From the cell containing the given text, extract its center point as (x, y) coordinate. 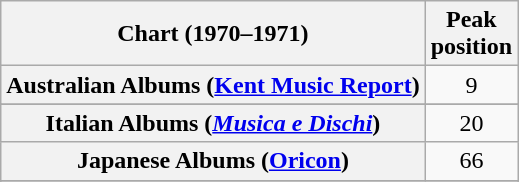
Japanese Albums (Oricon) (213, 161)
Italian Albums (Musica e Dischi) (213, 123)
Peakposition (471, 34)
20 (471, 123)
Australian Albums (Kent Music Report) (213, 85)
9 (471, 85)
Chart (1970–1971) (213, 34)
66 (471, 161)
